Pinpoint the cell where the given text exists, returning its [X, Y] midpoint coordinate. 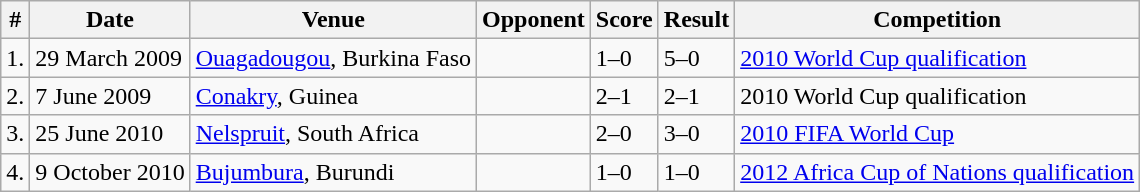
Conakry, Guinea [333, 96]
9 October 2010 [110, 172]
2012 Africa Cup of Nations qualification [938, 172]
Venue [333, 20]
2010 FIFA World Cup [938, 134]
Nelspruit, South Africa [333, 134]
Ouagadougou, Burkina Faso [333, 58]
1. [16, 58]
Opponent [534, 20]
3. [16, 134]
4. [16, 172]
Result [696, 20]
Date [110, 20]
Bujumbura, Burundi [333, 172]
Score [624, 20]
5–0 [696, 58]
Competition [938, 20]
25 June 2010 [110, 134]
3–0 [696, 134]
29 March 2009 [110, 58]
7 June 2009 [110, 96]
2. [16, 96]
2–0 [624, 134]
# [16, 20]
